Identify which cell holds the provided text, then report its (X, Y) central coordinate. 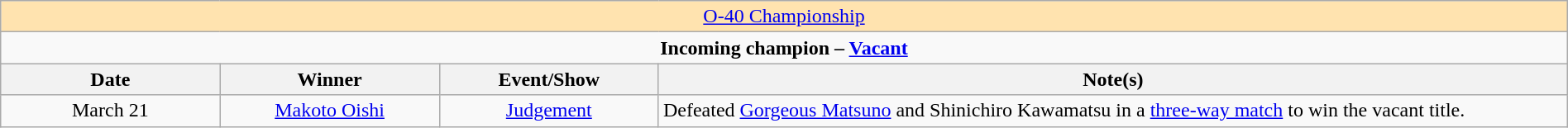
March 21 (111, 111)
Judgement (549, 111)
Note(s) (1113, 79)
Winner (329, 79)
Event/Show (549, 79)
O-40 Championship (784, 17)
Defeated Gorgeous Matsuno and Shinichiro Kawamatsu in a three-way match to win the vacant title. (1113, 111)
Makoto Oishi (329, 111)
Date (111, 79)
Incoming champion – Vacant (784, 48)
